Pinpoint the cell where the given text exists, returning its [X, Y] midpoint coordinate. 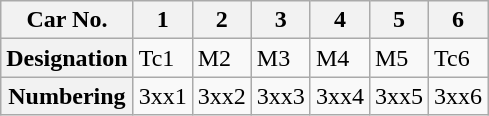
5 [398, 20]
3xx4 [340, 96]
M3 [280, 58]
1 [162, 20]
4 [340, 20]
Tc1 [162, 58]
M2 [222, 58]
M5 [398, 58]
3xx1 [162, 96]
Tc6 [458, 58]
3xx2 [222, 96]
3xx5 [398, 96]
Car No. [67, 20]
3xx3 [280, 96]
M4 [340, 58]
3xx6 [458, 96]
6 [458, 20]
3 [280, 20]
Numbering [67, 96]
2 [222, 20]
Designation [67, 58]
